From the cell containing the given text, extract its center point as [X, Y] coordinate. 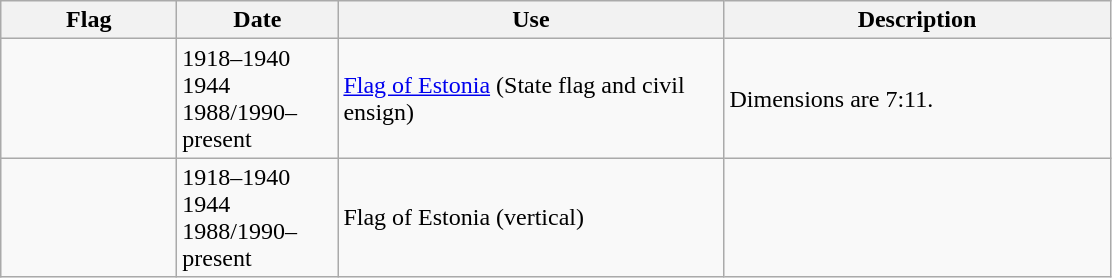
Description [917, 20]
Flag of Estonia (State flag and civil ensign) [531, 98]
Flag [89, 20]
Use [531, 20]
Date [258, 20]
Dimensions are 7:11. [917, 98]
Flag of Estonia (vertical) [531, 218]
